Scan for the cell matching the given text and deliver its [X, Y] coordinate at center. 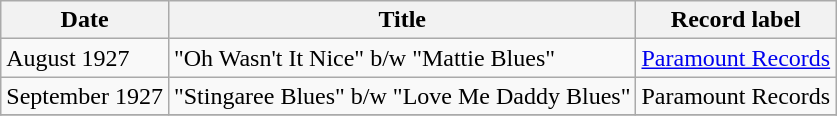
Date [85, 20]
August 1927 [85, 58]
September 1927 [85, 96]
Record label [736, 20]
"Oh Wasn't It Nice" b/w "Mattie Blues" [402, 58]
"Stingaree Blues" b/w "Love Me Daddy Blues" [402, 96]
Title [402, 20]
